Extract the [X, Y] coordinate from the center of the cell holding the provided text.  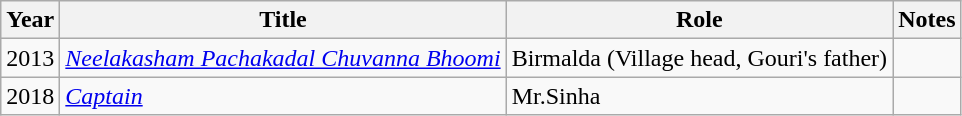
Neelakasham Pachakadal Chuvanna Bhoomi [283, 58]
2018 [30, 96]
Birmalda (Village head, Gouri's father) [699, 58]
Role [699, 20]
Title [283, 20]
Year [30, 20]
Mr.Sinha [699, 96]
Notes [927, 20]
2013 [30, 58]
Captain [283, 96]
